Return the [x, y] coordinate for the center point of the cell that contains the specified text.  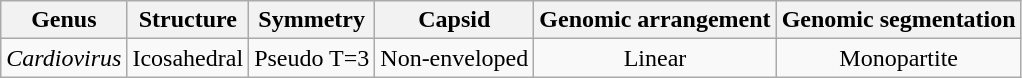
Pseudo T=3 [312, 58]
Genus [64, 20]
Genomic segmentation [898, 20]
Linear [655, 58]
Monopartite [898, 58]
Genomic arrangement [655, 20]
Capsid [454, 20]
Symmetry [312, 20]
Structure [188, 20]
Cardiovirus [64, 58]
Non-enveloped [454, 58]
Icosahedral [188, 58]
